Identify which cell holds the provided text, then report its [X, Y] central coordinate. 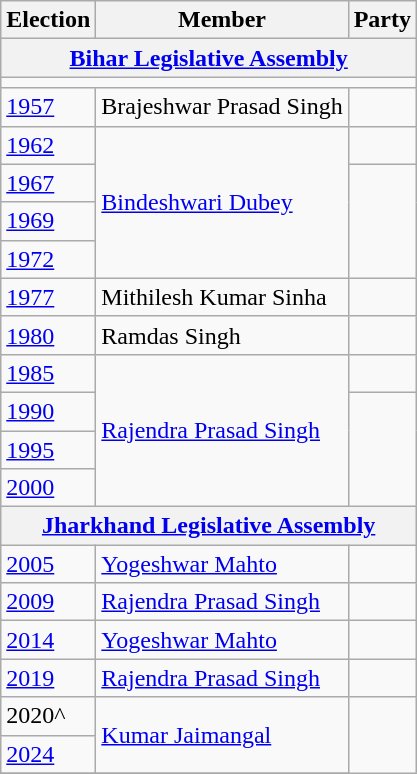
Bindeshwari Dubey [222, 202]
Mithilesh Kumar Sinha [222, 297]
2019 [48, 678]
1990 [48, 411]
Kumar Jaimangal [222, 735]
Election [48, 20]
1995 [48, 449]
Bihar Legislative Assembly [209, 58]
1969 [48, 221]
2014 [48, 640]
Ramdas Singh [222, 335]
1967 [48, 183]
2009 [48, 602]
Party [382, 20]
Member [222, 20]
Brajeshwar Prasad Singh [222, 107]
1962 [48, 145]
1980 [48, 335]
2020^ [48, 716]
2005 [48, 564]
1957 [48, 107]
1985 [48, 373]
1972 [48, 259]
2024 [48, 754]
2000 [48, 488]
1977 [48, 297]
Jharkhand Legislative Assembly [209, 526]
